Provide the (x, y) coordinate of the cell's center where the given text is located.  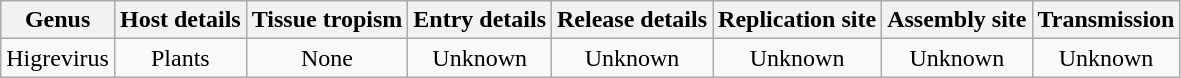
None (327, 58)
Assembly site (957, 20)
Plants (180, 58)
Host details (180, 20)
Replication site (798, 20)
Higrevirus (58, 58)
Tissue tropism (327, 20)
Genus (58, 20)
Release details (632, 20)
Entry details (480, 20)
Transmission (1106, 20)
